Determine the (x, y) coordinate at the center of the cell enclosing the given text.  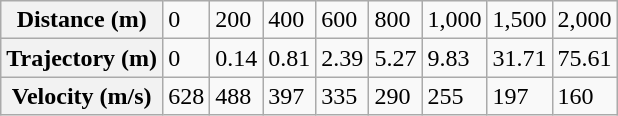
2.39 (342, 58)
397 (290, 96)
5.27 (396, 58)
75.61 (584, 58)
488 (236, 96)
255 (454, 96)
628 (186, 96)
1,000 (454, 20)
0.81 (290, 58)
1,500 (520, 20)
2,000 (584, 20)
31.71 (520, 58)
335 (342, 96)
Trajectory (m) (82, 58)
400 (290, 20)
9.83 (454, 58)
197 (520, 96)
160 (584, 96)
290 (396, 96)
800 (396, 20)
0.14 (236, 58)
Velocity (m/s) (82, 96)
Distance (m) (82, 20)
200 (236, 20)
600 (342, 20)
